Identify which cell holds the provided text, then report its (x, y) central coordinate. 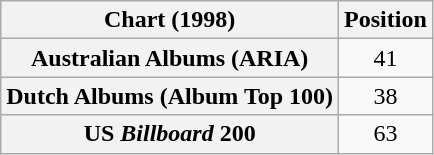
63 (386, 134)
41 (386, 58)
Dutch Albums (Album Top 100) (170, 96)
US Billboard 200 (170, 134)
Australian Albums (ARIA) (170, 58)
Chart (1998) (170, 20)
Position (386, 20)
38 (386, 96)
